Return (x, y) of the center of cell containing provided text 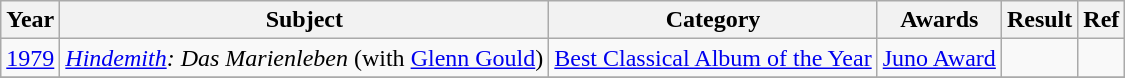
Year (30, 20)
Subject (304, 20)
1979 (30, 58)
Best Classical Album of the Year (713, 58)
Awards (939, 20)
Juno Award (939, 58)
Category (713, 20)
Hindemith: Das Marienleben (with Glenn Gould) (304, 58)
Ref (1102, 20)
Result (1039, 20)
